Locate the cell with the specified text and output its (x, y) center coordinate. 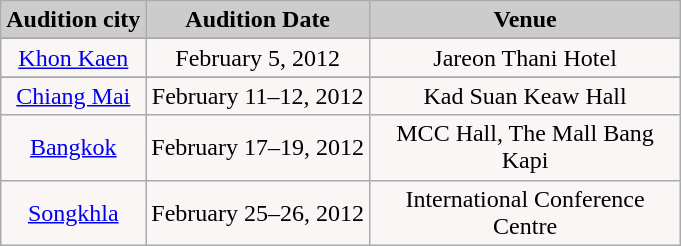
Khon Kaen (74, 58)
Audition city (74, 20)
Chiang Mai (74, 96)
MCC Hall, The Mall Bang Kapi (526, 148)
February 17–19, 2012 (258, 148)
Venue (526, 20)
Kad Suan Keaw Hall (526, 96)
Songkhla (74, 212)
Jareon Thani Hotel (526, 58)
Audition Date (258, 20)
February 25–26, 2012 (258, 212)
Bangkok (74, 148)
International Conference Centre (526, 212)
February 11–12, 2012 (258, 96)
February 5, 2012 (258, 58)
